Provide the [x, y] coordinate of the cell's center where the given text is located.  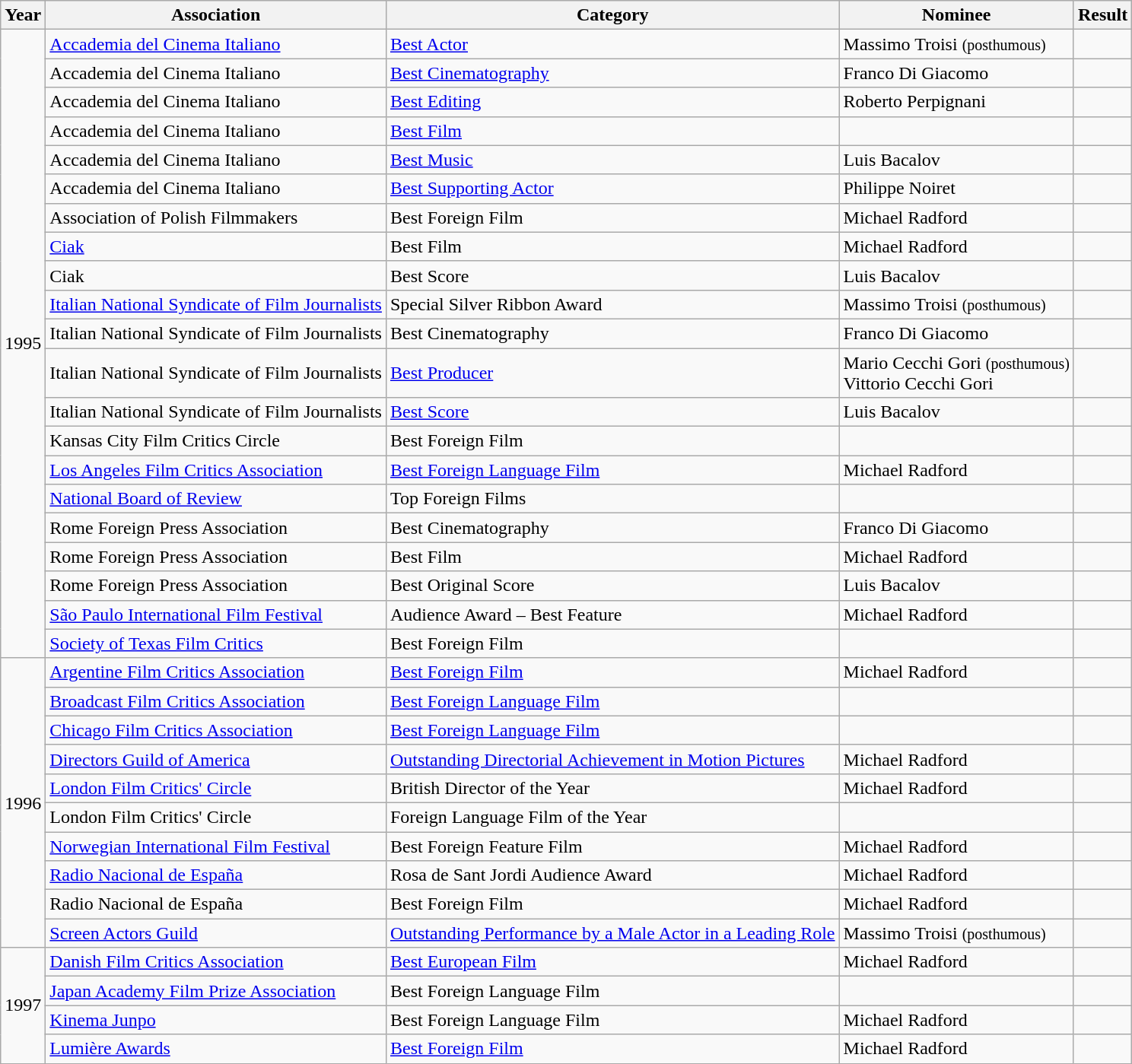
Best Original Score [612, 586]
Association of Polish Filmmakers [216, 218]
Rosa de Sant Jordi Audience Award [612, 875]
Best European Film [612, 962]
Screen Actors Guild [216, 933]
Kansas City Film Critics Circle [216, 441]
Chicago Film Critics Association [216, 730]
Outstanding Directorial Achievement in Motion Pictures [612, 759]
Best Foreign Feature Film [612, 846]
Audience Award – Best Feature [612, 615]
Year [23, 15]
Category [612, 15]
Kinema Junpo [216, 1020]
Directors Guild of America [216, 759]
Outstanding Performance by a Male Actor in a Leading Role [612, 933]
Result [1102, 15]
Broadcast Film Critics Association [216, 701]
Argentine Film Critics Association [216, 672]
Best Supporting Actor [612, 189]
Norwegian International Film Festival [216, 846]
1995 [23, 344]
1996 [23, 803]
Best Actor [612, 44]
Foreign Language Film of the Year [612, 817]
1997 [23, 1005]
Best Editing [612, 102]
Japan Academy Film Prize Association [216, 991]
Mario Cecchi Gori (posthumous)Vittorio Cecchi Gori [956, 373]
Philippe Noiret [956, 189]
Best Producer [612, 373]
Top Foreign Films [612, 499]
Nominee [956, 15]
Lumière Awards [216, 1049]
Danish Film Critics Association [216, 962]
Roberto Perpignani [956, 102]
Best Music [612, 160]
São Paulo International Film Festival [216, 615]
National Board of Review [216, 499]
Special Silver Ribbon Award [612, 304]
Los Angeles Film Critics Association [216, 470]
British Director of the Year [612, 788]
Association [216, 15]
Society of Texas Film Critics [216, 643]
